Determine the [x, y] coordinate at the center of the cell enclosing the given text.  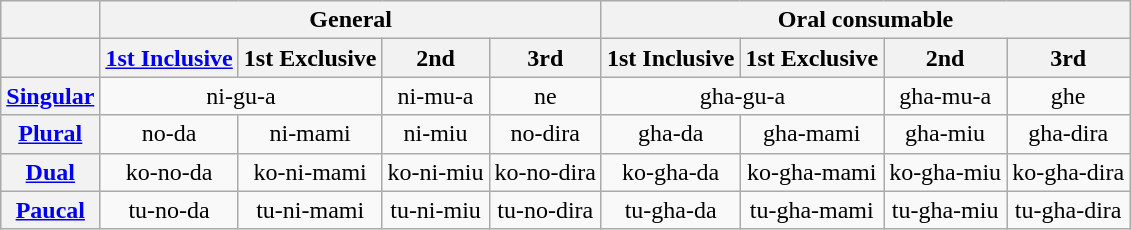
ni-gu-a [241, 96]
ko-gha-da [670, 172]
Dual [50, 172]
tu-no-da [169, 210]
gha-gu-a [742, 96]
tu-ni-mami [310, 210]
ne [545, 96]
ko-ni-mami [310, 172]
Paucal [50, 210]
Plural [50, 134]
ni-mu-a [436, 96]
Oral consumable [865, 20]
tu-no-dira [545, 210]
tu-gha-miu [946, 210]
ni-mami [310, 134]
tu-gha-da [670, 210]
gha-miu [946, 134]
ghe [1068, 96]
gha-mu-a [946, 96]
tu-ni-miu [436, 210]
General [351, 20]
ni-miu [436, 134]
gha-mami [812, 134]
ko-gha-dira [1068, 172]
ko-no-da [169, 172]
ko-gha-mami [812, 172]
no-da [169, 134]
gha-dira [1068, 134]
ko-gha-miu [946, 172]
tu-gha-mami [812, 210]
ko-no-dira [545, 172]
Singular [50, 96]
gha-da [670, 134]
ko-ni-miu [436, 172]
tu-gha-dira [1068, 210]
no-dira [545, 134]
